Capture the cell that displays the provided text and extract its (X, Y) central coordinate. 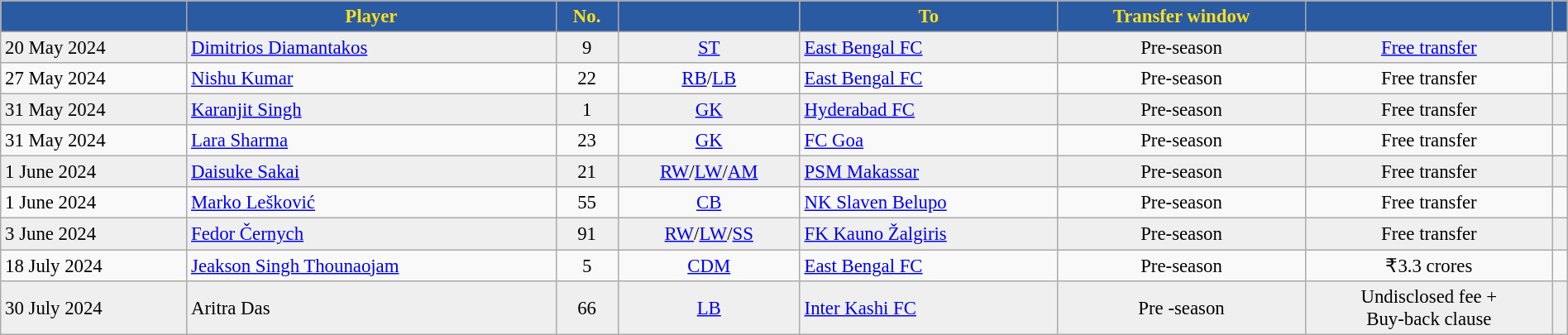
RB/LB (709, 79)
Inter Kashi FC (928, 308)
5 (587, 266)
Marko Lešković (371, 203)
No. (587, 17)
Nishu Kumar (371, 79)
Jeakson Singh Thounaojam (371, 266)
FC Goa (928, 141)
Fedor Černych (371, 234)
Transfer window (1181, 17)
91 (587, 234)
Undisclosed fee +Buy-back clause (1429, 308)
CDM (709, 266)
RW/LW/SS (709, 234)
CB (709, 203)
Daisuke Sakai (371, 172)
₹3.3 crores (1429, 266)
Pre -season (1181, 308)
LB (709, 308)
Aritra Das (371, 308)
Player (371, 17)
Dimitrios Diamantakos (371, 48)
ST (709, 48)
Karanjit Singh (371, 110)
NK Slaven Belupo (928, 203)
1 (587, 110)
RW/LW/AM (709, 172)
55 (587, 203)
18 July 2024 (94, 266)
Hyderabad FC (928, 110)
22 (587, 79)
3 June 2024 (94, 234)
9 (587, 48)
21 (587, 172)
23 (587, 141)
27 May 2024 (94, 79)
FK Kauno Žalgiris (928, 234)
20 May 2024 (94, 48)
To (928, 17)
66 (587, 308)
30 July 2024 (94, 308)
PSM Makassar (928, 172)
Lara Sharma (371, 141)
